Provide the [X, Y] coordinate of the cell's center where the given text is located.  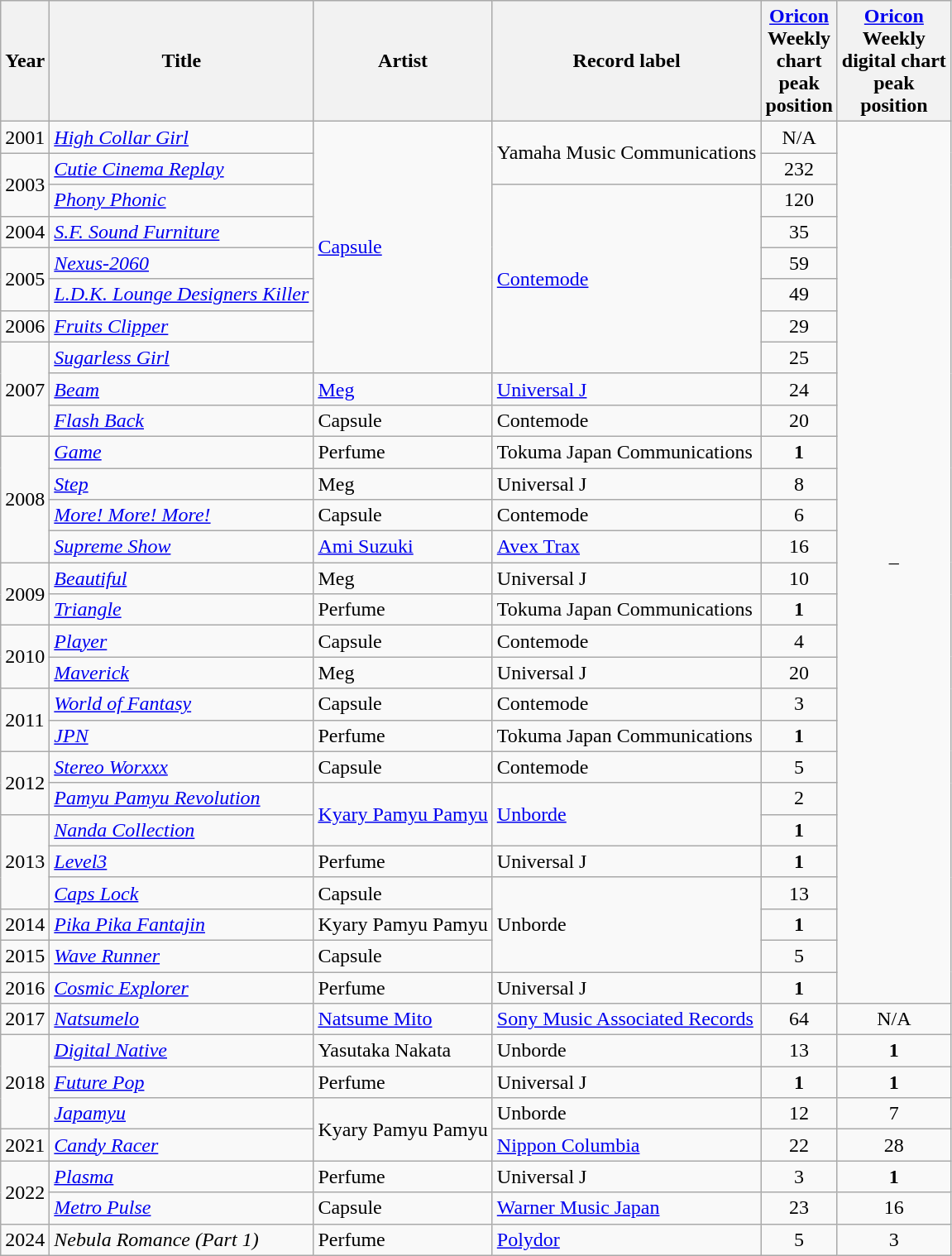
2017 [25, 1019]
Phony Phonic [182, 200]
35 [799, 232]
2009 [25, 594]
JPN [182, 736]
2022 [25, 1192]
2016 [25, 987]
Digital Native [182, 1051]
Maverick [182, 673]
Player [182, 641]
2011 [25, 720]
2010 [25, 657]
25 [799, 357]
Yamaha Music Communications [627, 153]
Nanda Collection [182, 830]
Beam [182, 389]
– [893, 563]
6 [799, 515]
Warner Music Japan [627, 1208]
2012 [25, 783]
2 [799, 798]
Yasutaka Nakata [403, 1051]
OriconWeeklychartpeakposition [799, 61]
8 [799, 484]
Japamyu [182, 1114]
24 [799, 389]
Cosmic Explorer [182, 987]
Game [182, 452]
Flash Back [182, 420]
Year [25, 61]
12 [799, 1114]
L.D.K. Lounge Designers Killer [182, 295]
Pika Pika Fantajin [182, 924]
Nippon Columbia [627, 1145]
59 [799, 263]
23 [799, 1208]
Record label [627, 61]
28 [893, 1145]
Sugarless Girl [182, 357]
10 [799, 578]
2018 [25, 1082]
232 [799, 169]
Nebula Romance (Part 1) [182, 1239]
Plasma [182, 1177]
Sony Music Associated Records [627, 1019]
120 [799, 200]
Metro Pulse [182, 1208]
Nexus-2060 [182, 263]
Natsumelo [182, 1019]
2013 [25, 861]
Candy Racer [182, 1145]
Cutie Cinema Replay [182, 169]
Stereo Worxxx [182, 767]
2001 [25, 137]
Title [182, 61]
Future Pop [182, 1082]
2007 [25, 389]
More! More! More! [182, 515]
2003 [25, 185]
Triangle [182, 610]
2015 [25, 956]
Fruits Clipper [182, 326]
High Collar Girl [182, 137]
4 [799, 641]
2004 [25, 232]
Natsume Mito [403, 1019]
Avex Trax [627, 547]
Step [182, 484]
2005 [25, 279]
2021 [25, 1145]
Wave Runner [182, 956]
World of Fantasy [182, 704]
Ami Suzuki [403, 547]
64 [799, 1019]
49 [799, 295]
Artist [403, 61]
29 [799, 326]
OriconWeeklydigital chartpeakposition [893, 61]
Pamyu Pamyu Revolution [182, 798]
22 [799, 1145]
2024 [25, 1239]
S.F. Sound Furniture [182, 232]
Beautiful [182, 578]
Level3 [182, 861]
Supreme Show [182, 547]
Caps Lock [182, 893]
Polydor [627, 1239]
2014 [25, 924]
2008 [25, 499]
7 [893, 1114]
2006 [25, 326]
